Provide the [X, Y] coordinate of the cell's center where the given text is located.  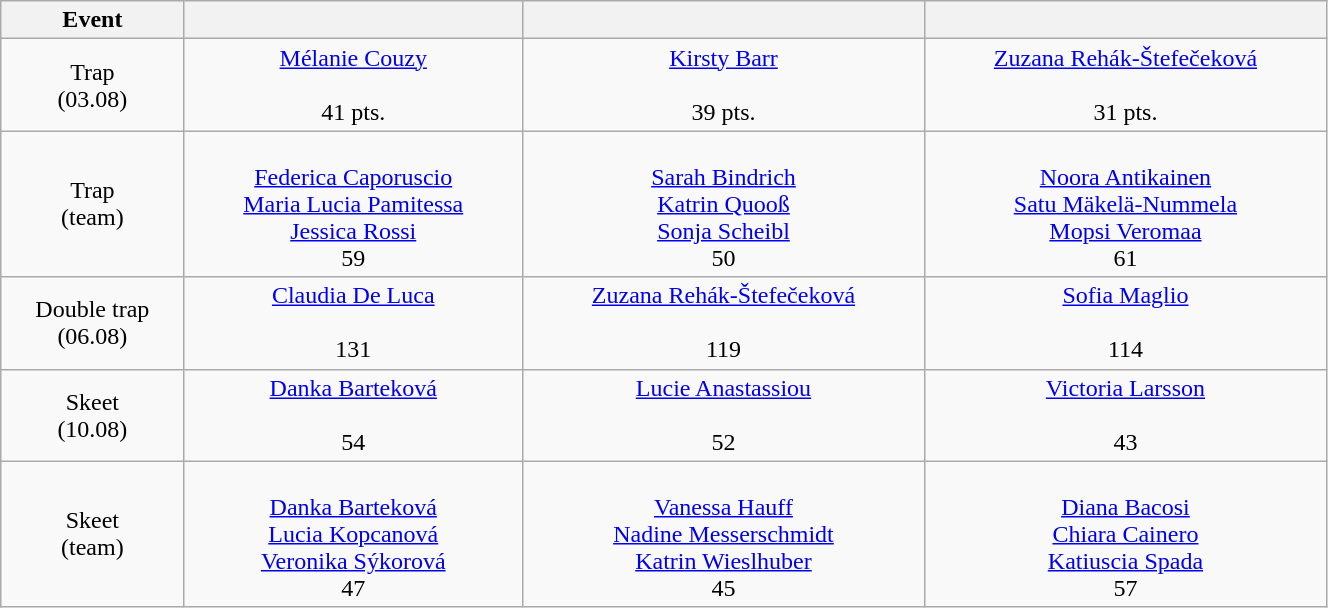
Federica CaporuscioMaria Lucia PamitessaJessica Rossi 59 [354, 204]
Skeet (10.08) [92, 415]
Victoria Larsson 43 [1125, 415]
Zuzana Rehák-Štefečeková 31 pts. [1125, 85]
Trap (03.08) [92, 85]
Skeet (team) [92, 534]
Lucie Anastassiou 52 [724, 415]
Trap (team) [92, 204]
Danka BartekováLucia KopcanováVeronika Sýkorová 47 [354, 534]
Danka Barteková 54 [354, 415]
Zuzana Rehák-Štefečeková 119 [724, 323]
Double trap (06.08) [92, 323]
Noora AntikainenSatu Mäkelä-NummelaMopsi Veromaa 61 [1125, 204]
Claudia De Luca 131 [354, 323]
Mélanie Couzy 41 pts. [354, 85]
Diana BacosiChiara CaineroKatiuscia Spada 57 [1125, 534]
Event [92, 20]
Sofia Maglio 114 [1125, 323]
Vanessa HauffNadine MesserschmidtKatrin Wieslhuber 45 [724, 534]
Sarah BindrichKatrin QuooßSonja Scheibl 50 [724, 204]
Kirsty Barr 39 pts. [724, 85]
